Output the [x, y] coordinate of the center of the cell containing the given text.  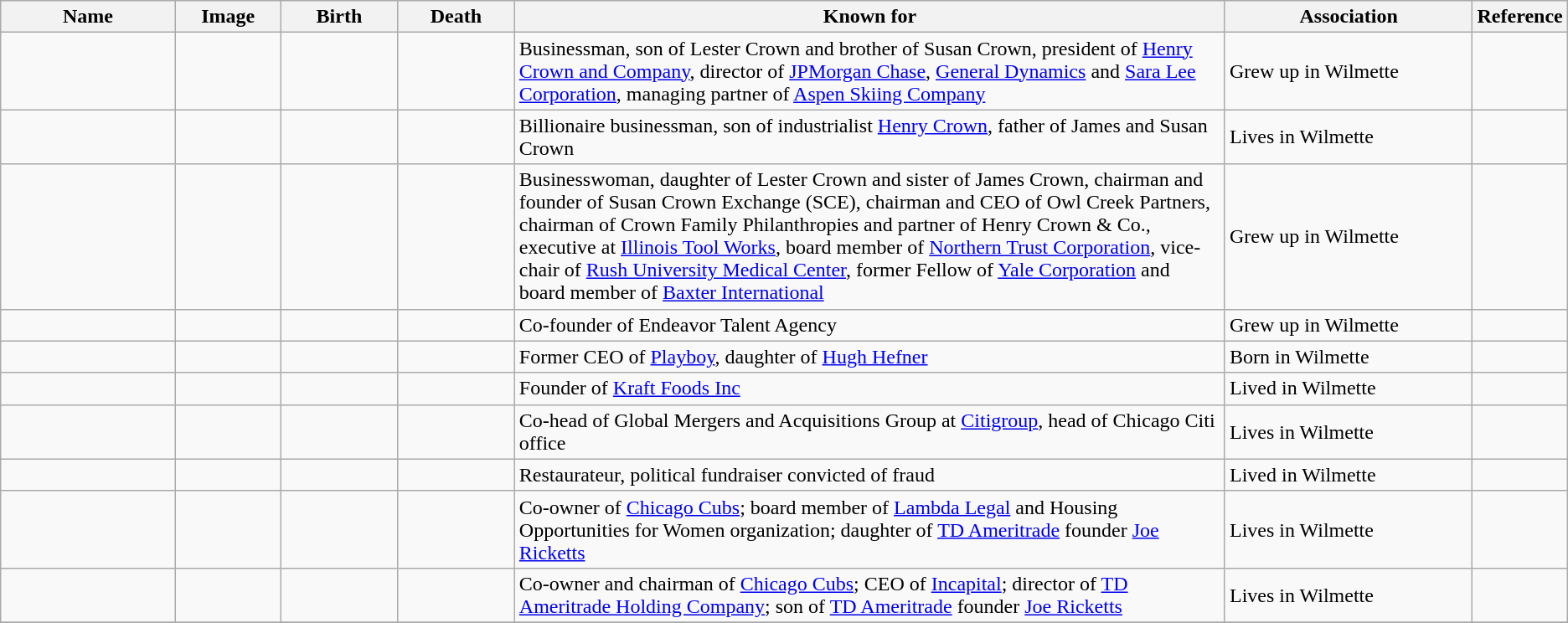
Billionaire businessman, son of industrialist Henry Crown, father of James and Susan Crown [869, 137]
Founder of Kraft Foods Inc [869, 389]
Born in Wilmette [1349, 357]
Association [1349, 17]
Co-owner and chairman of Chicago Cubs; CEO of Incapital; director of TD Ameritrade Holding Company; son of TD Ameritrade founder Joe Ricketts [869, 595]
Death [456, 17]
Image [228, 17]
Known for [869, 17]
Former CEO of Playboy, daughter of Hugh Hefner [869, 357]
Co-head of Global Mergers and Acquisitions Group at Citigroup, head of Chicago Citi office [869, 432]
Birth [338, 17]
Reference [1519, 17]
Restaurateur, political fundraiser convicted of fraud [869, 475]
Co-founder of Endeavor Talent Agency [869, 325]
Name [88, 17]
